Return the [X, Y] coordinate for the center point of the cell that contains the specified text.  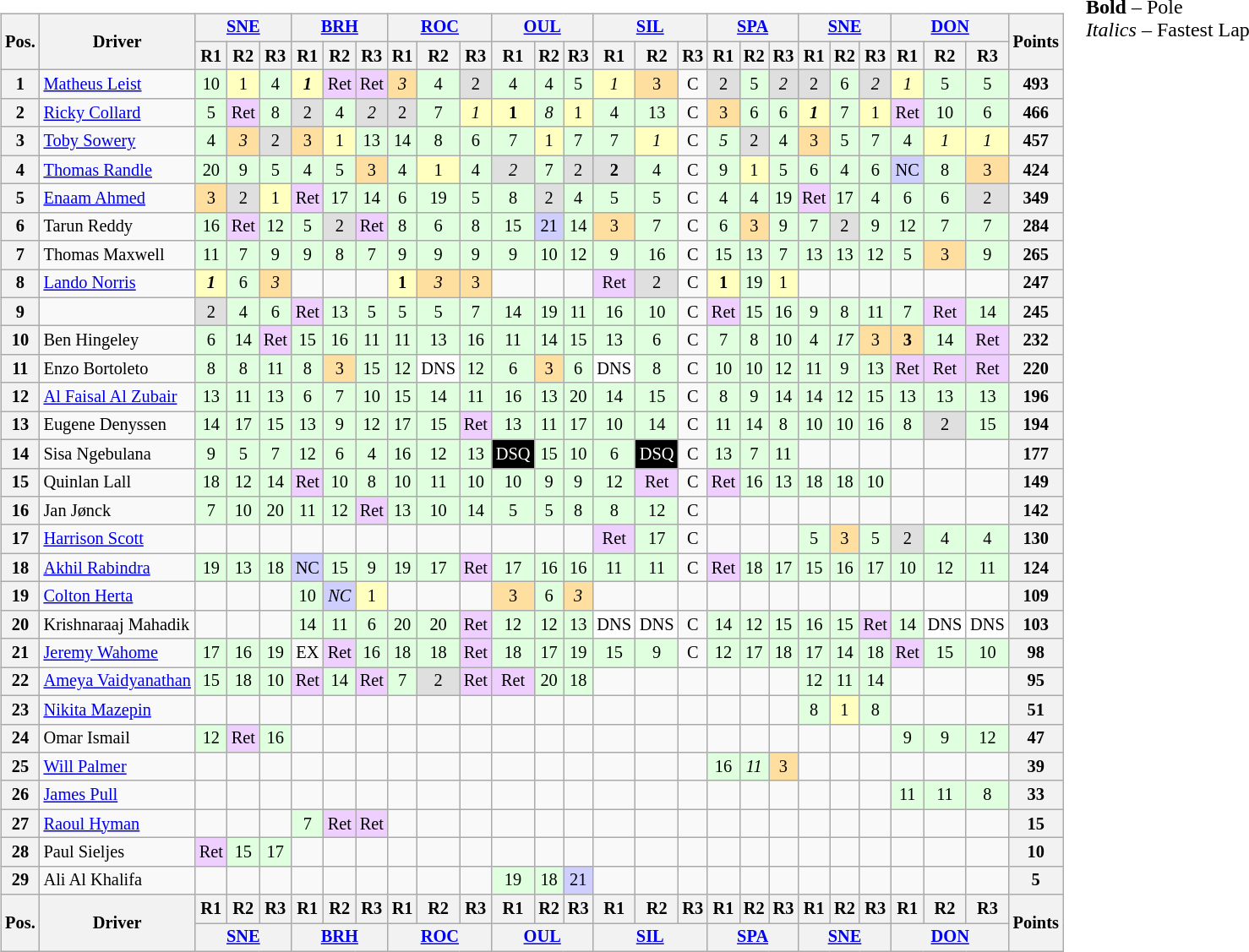
James Pull [117, 795]
Nikita Mazepin [117, 710]
424 [1036, 170]
Enzo Bortoleto [117, 369]
177 [1036, 454]
Eugene Denyssen [117, 426]
Sisa Ngebulana [117, 454]
95 [1036, 682]
Thomas Randle [117, 170]
Paul Sieljes [117, 852]
24 [20, 738]
247 [1036, 284]
149 [1036, 482]
457 [1036, 141]
Ameya Vaidyanathan [117, 682]
196 [1036, 397]
39 [1036, 767]
Ali Al Khalifa [117, 880]
Matheus Leist [117, 84]
Raoul Hyman [117, 824]
Thomas Maxwell [117, 255]
Toby Sowery [117, 141]
265 [1036, 255]
Tarun Reddy [117, 226]
51 [1036, 710]
Will Palmer [117, 767]
220 [1036, 369]
22 [20, 682]
Lando Norris [117, 284]
27 [20, 824]
47 [1036, 738]
466 [1036, 113]
Omar Ismail [117, 738]
Ricky Collard [117, 113]
Quinlan Lall [117, 482]
EX [308, 653]
29 [20, 880]
23 [20, 710]
Akhil Rabindra [117, 568]
Al Faisal Al Zubair [117, 397]
33 [1036, 795]
245 [1036, 312]
Colton Herta [117, 596]
103 [1036, 624]
232 [1036, 340]
349 [1036, 199]
142 [1036, 511]
98 [1036, 653]
Jeremy Wahome [117, 653]
Harrison Scott [117, 539]
130 [1036, 539]
194 [1036, 426]
Enaam Ahmed [117, 199]
26 [20, 795]
109 [1036, 596]
Jan Jønck [117, 511]
493 [1036, 84]
284 [1036, 226]
124 [1036, 568]
Ben Hingeley [117, 340]
25 [20, 767]
Krishnaraaj Mahadik [117, 624]
28 [20, 852]
